Locate the cell with the specified text and output its (x, y) center coordinate. 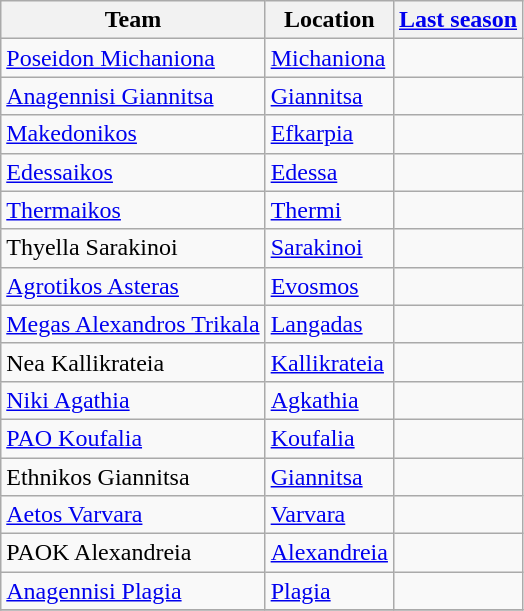
Edessa (329, 172)
Langadas (329, 324)
Evosmos (329, 286)
Thyella Sarakinoi (133, 248)
Anagennisi Giannitsa (133, 96)
Poseidon Michaniona (133, 58)
Alexandreia (329, 553)
Kallikrateia (329, 362)
Efkarpia (329, 134)
Location (329, 20)
Ethnikos Giannitsa (133, 477)
Agkathia (329, 400)
Agrotikos Asteras (133, 286)
Aetos Varvara (133, 515)
Varvara (329, 515)
Niki Agathia (133, 400)
Thermi (329, 210)
Sarakinoi (329, 248)
Plagia (329, 591)
Team (133, 20)
Koufalia (329, 438)
Megas Alexandros Trikala (133, 324)
Last season (458, 20)
Thermaikos (133, 210)
Michaniona (329, 58)
Edessaikos (133, 172)
PAO Koufalia (133, 438)
Anagennisi Plagia (133, 591)
PAOK Alexandreia (133, 553)
Makedonikos (133, 134)
Nea Kallikrateia (133, 362)
